For the text-containing cell, return its midpoint in [X, Y] coordinate format. 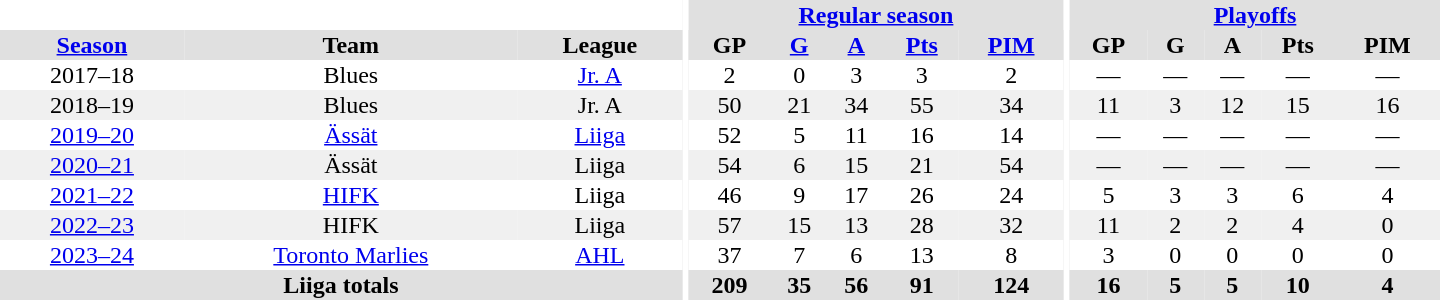
2021–22 [92, 195]
Toronto Marlies [351, 255]
Playoffs [1255, 15]
52 [729, 135]
56 [856, 285]
League [600, 45]
10 [1298, 285]
2017–18 [92, 75]
50 [729, 105]
2022–23 [92, 225]
91 [922, 285]
26 [922, 195]
35 [800, 285]
Regular season [876, 15]
14 [1012, 135]
2023–24 [92, 255]
209 [729, 285]
Season [92, 45]
Team [351, 45]
2020–21 [92, 165]
32 [1012, 225]
46 [729, 195]
7 [800, 255]
124 [1012, 285]
55 [922, 105]
8 [1012, 255]
AHL [600, 255]
24 [1012, 195]
28 [922, 225]
2019–20 [92, 135]
37 [729, 255]
17 [856, 195]
Liiga totals [341, 285]
57 [729, 225]
9 [800, 195]
12 [1232, 105]
2018–19 [92, 105]
